Scan for the cell matching the given text and deliver its (X, Y) coordinate at center. 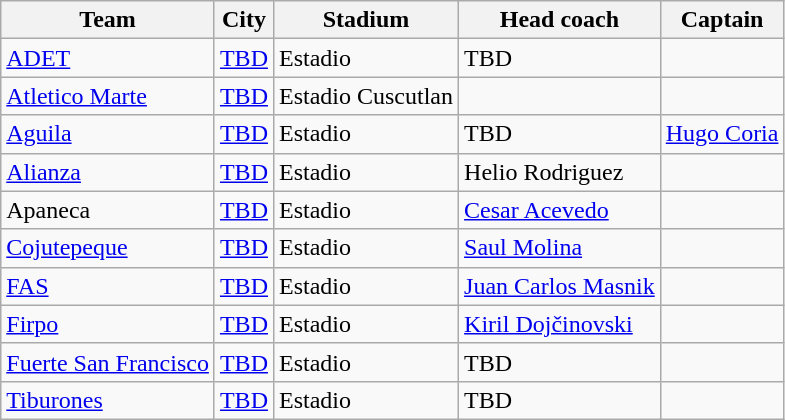
City (244, 20)
Head coach (560, 20)
Aguila (108, 134)
Hugo Coria (722, 134)
Apaneca (108, 210)
Cesar Acevedo (560, 210)
Firpo (108, 324)
Atletico Marte (108, 96)
FAS (108, 286)
Team (108, 20)
Captain (722, 20)
Saul Molina (560, 248)
Kiril Dojčinovski (560, 324)
Helio Rodriguez (560, 172)
Juan Carlos Masnik (560, 286)
Cojutepeque (108, 248)
ADET (108, 58)
Alianza (108, 172)
Fuerte San Francisco (108, 362)
Tiburones (108, 400)
Estadio Cuscutlan (366, 96)
Stadium (366, 20)
